Return [X, Y] of the center of cell containing provided text 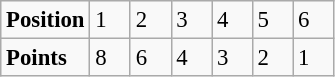
8 [110, 58]
5 [272, 20]
Position [46, 20]
Points [46, 58]
